Determine the [X, Y] coordinate at the center of the cell enclosing the given text.  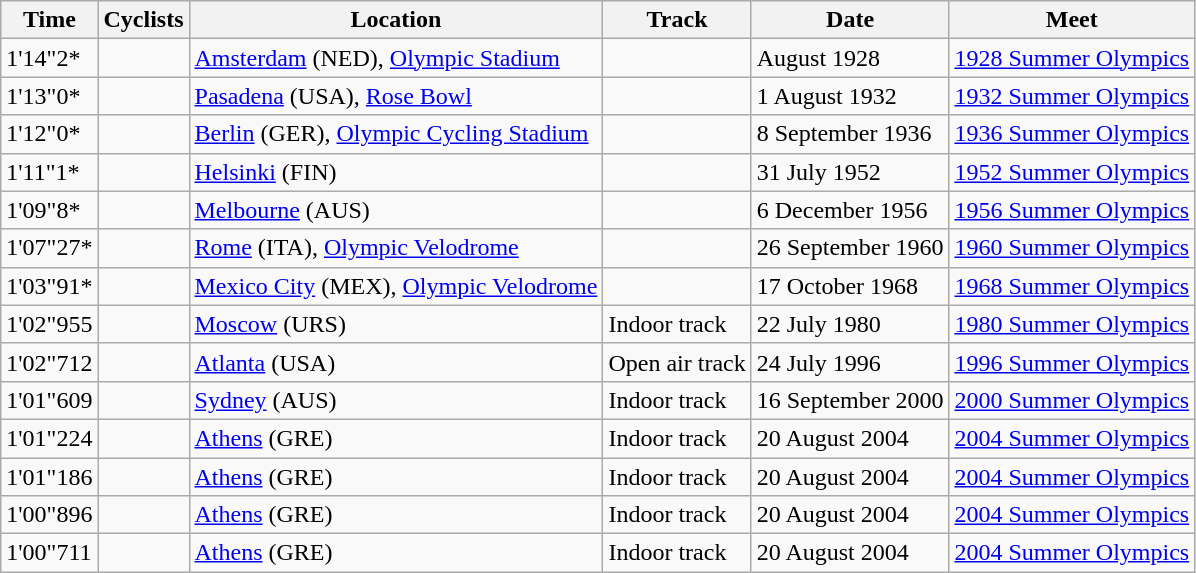
1'00"896 [50, 515]
Open air track [677, 362]
1'14"2* [50, 58]
22 July 1980 [850, 324]
1996 Summer Olympics [1072, 362]
1'03"91* [50, 286]
1'07"27* [50, 248]
31 July 1952 [850, 172]
Pasadena (USA), Rose Bowl [396, 96]
1'00"711 [50, 553]
17 October 1968 [850, 286]
1956 Summer Olympics [1072, 210]
1'01"186 [50, 477]
Location [396, 20]
Cyclists [144, 20]
2000 Summer Olympics [1072, 400]
16 September 2000 [850, 400]
1'09"8* [50, 210]
Amsterdam (NED), Olympic Stadium [396, 58]
1'12"0* [50, 134]
26 September 1960 [850, 248]
Meet [1072, 20]
Moscow (URS) [396, 324]
Date [850, 20]
August 1928 [850, 58]
1928 Summer Olympics [1072, 58]
1'13"0* [50, 96]
Track [677, 20]
Helsinki (FIN) [396, 172]
6 December 1956 [850, 210]
1'01"224 [50, 438]
1932 Summer Olympics [1072, 96]
1'02"955 [50, 324]
1980 Summer Olympics [1072, 324]
1936 Summer Olympics [1072, 134]
1'11"1* [50, 172]
1'02"712 [50, 362]
1968 Summer Olympics [1072, 286]
1952 Summer Olympics [1072, 172]
Time [50, 20]
24 July 1996 [850, 362]
1960 Summer Olympics [1072, 248]
Atlanta (USA) [396, 362]
8 September 1936 [850, 134]
Rome (ITA), Olympic Velodrome [396, 248]
Sydney (AUS) [396, 400]
1'01"609 [50, 400]
Berlin (GER), Olympic Cycling Stadium [396, 134]
Melbourne (AUS) [396, 210]
1 August 1932 [850, 96]
Mexico City (MEX), Olympic Velodrome [396, 286]
